Return the [x, y] coordinate for the center point of the cell that contains the specified text.  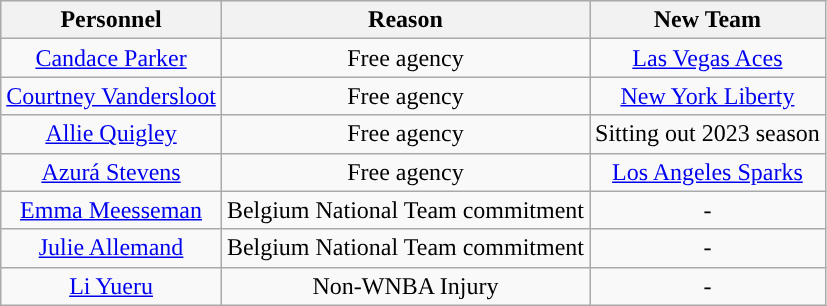
Li Yueru [112, 286]
Allie Quigley [112, 134]
New York Liberty [708, 96]
Los Angeles Sparks [708, 172]
Sitting out 2023 season [708, 134]
Courtney Vandersloot [112, 96]
Candace Parker [112, 58]
Julie Allemand [112, 248]
Non-WNBA Injury [405, 286]
Las Vegas Aces [708, 58]
Emma Meesseman [112, 210]
Azurá Stevens [112, 172]
New Team [708, 20]
Reason [405, 20]
Personnel [112, 20]
